Return [x, y] of the center of cell containing provided text 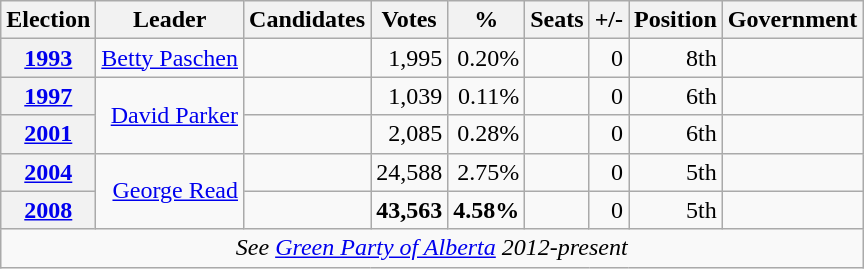
Position [676, 20]
George Read [170, 191]
1,039 [410, 96]
Leader [170, 20]
Government [792, 20]
43,563 [410, 210]
Election [48, 20]
2004 [48, 172]
1,995 [410, 58]
24,588 [410, 172]
2008 [48, 210]
% [486, 20]
0.20% [486, 58]
2,085 [410, 134]
Seats [557, 20]
See Green Party of Alberta 2012-present [432, 248]
0.28% [486, 134]
1993 [48, 58]
Candidates [308, 20]
David Parker [170, 115]
0.11% [486, 96]
1997 [48, 96]
4.58% [486, 210]
Betty Paschen [170, 58]
8th [676, 58]
Votes [410, 20]
+/- [608, 20]
2001 [48, 134]
2.75% [486, 172]
